Extract the (X, Y) coordinate from the center of the cell holding the provided text.  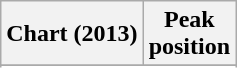
Chart (2013) (72, 34)
Peakposition (189, 34)
